Provide the [X, Y] coordinate of the cell's center where the given text is located.  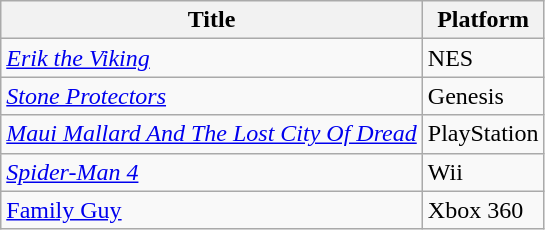
NES [483, 58]
Title [212, 20]
Wii [483, 172]
Xbox 360 [483, 210]
Family Guy [212, 210]
Erik the Viking [212, 58]
Spider-Man 4 [212, 172]
Stone Protectors [212, 96]
PlayStation [483, 134]
Genesis [483, 96]
Maui Mallard And The Lost City Of Dread [212, 134]
Platform [483, 20]
